Determine the [X, Y] coordinate at the center of the cell enclosing the given text.  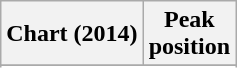
Chart (2014) [72, 34]
Peakposition [189, 34]
